Pinpoint the cell where the given text exists, returning its [x, y] midpoint coordinate. 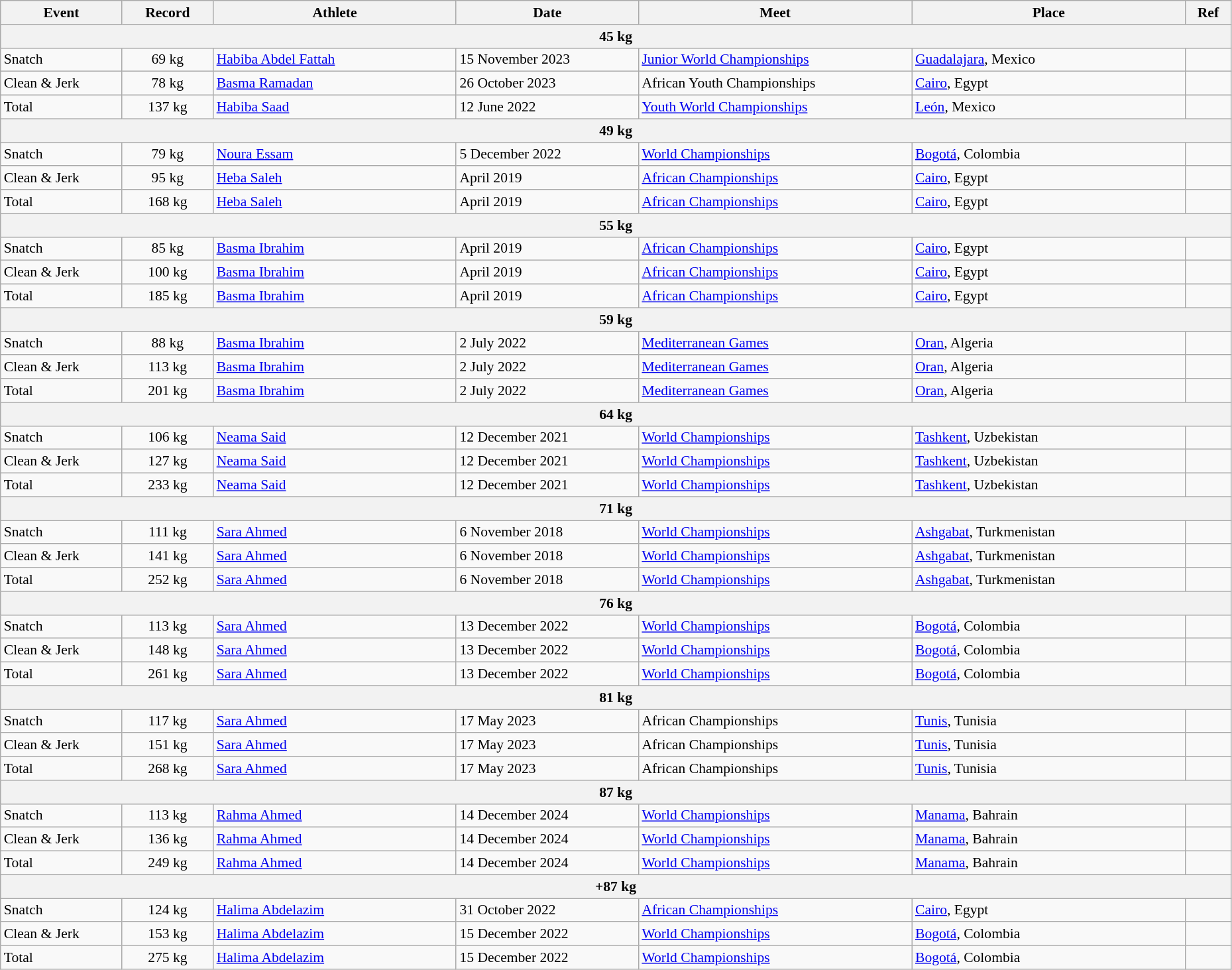
100 kg [168, 273]
African Youth Championships [775, 84]
59 kg [616, 320]
87 kg [616, 792]
12 June 2022 [547, 107]
Date [547, 13]
Event [61, 13]
Athlete [335, 13]
5 December 2022 [547, 154]
+87 kg [616, 886]
168 kg [168, 202]
64 kg [616, 414]
268 kg [168, 768]
201 kg [168, 391]
Guadalajara, Mexico [1048, 60]
81 kg [616, 697]
151 kg [168, 745]
Junior World Championships [775, 60]
85 kg [168, 249]
Record [168, 13]
88 kg [168, 343]
252 kg [168, 579]
233 kg [168, 485]
55 kg [616, 225]
185 kg [168, 296]
Basma Ramadan [335, 84]
124 kg [168, 910]
249 kg [168, 863]
45 kg [616, 36]
76 kg [616, 603]
26 October 2023 [547, 84]
148 kg [168, 650]
69 kg [168, 60]
Habiba Abdel Fattah [335, 60]
275 kg [168, 957]
261 kg [168, 674]
127 kg [168, 461]
15 November 2023 [547, 60]
71 kg [616, 509]
117 kg [168, 721]
Place [1048, 13]
Ref [1209, 13]
49 kg [616, 131]
León, Mexico [1048, 107]
31 October 2022 [547, 910]
Noura Essam [335, 154]
141 kg [168, 556]
Habiba Saad [335, 107]
Youth World Championships [775, 107]
137 kg [168, 107]
79 kg [168, 154]
106 kg [168, 438]
78 kg [168, 84]
153 kg [168, 934]
136 kg [168, 839]
95 kg [168, 178]
Meet [775, 13]
111 kg [168, 532]
